Determine the (x, y) coordinate at the center of the cell enclosing the given text.  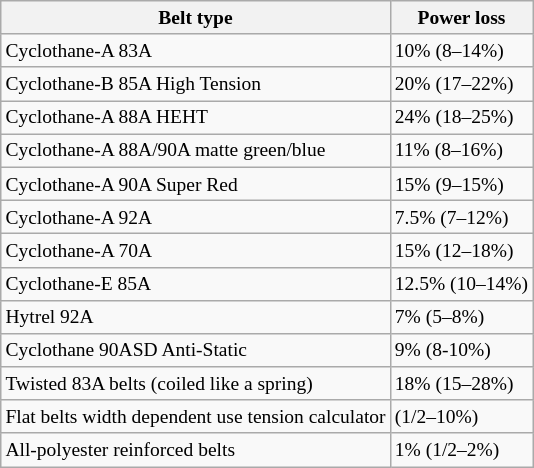
15% (9–15%) (462, 184)
Belt type (196, 18)
Cyclothane-A 88A/90A matte green/blue (196, 150)
Hytrel 92A (196, 316)
1% (1/2–2%) (462, 450)
15% (12–18%) (462, 250)
Twisted 83A belts (coiled like a spring) (196, 384)
Cyclothane-A 88A HEHT (196, 118)
9% (8-10%) (462, 350)
Cyclothane-A 70A (196, 250)
7% (5–8%) (462, 316)
Cyclothane-A 90A Super Red (196, 184)
Cyclothane-A 83A (196, 50)
11% (8–16%) (462, 150)
Cyclothane-B 85A High Tension (196, 84)
10% (8–14%) (462, 50)
Cyclothane-A 92A (196, 216)
(1/2–10%) (462, 416)
12.5% (10–14%) (462, 284)
All-polyester reinforced belts (196, 450)
Flat belts width dependent use tension calculator (196, 416)
Cyclothane-E 85A (196, 284)
7.5% (7–12%) (462, 216)
Cyclothane 90ASD Anti-Static (196, 350)
18% (15–28%) (462, 384)
Power loss (462, 18)
20% (17–22%) (462, 84)
24% (18–25%) (462, 118)
